Locate the cell with the specified text and output its (x, y) center coordinate. 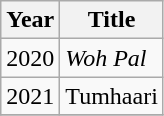
Year (30, 20)
Woh Pal (112, 58)
Tumhaari (112, 96)
2020 (30, 58)
Title (112, 20)
2021 (30, 96)
